Scan for the cell matching the given text and deliver its [x, y] coordinate at center. 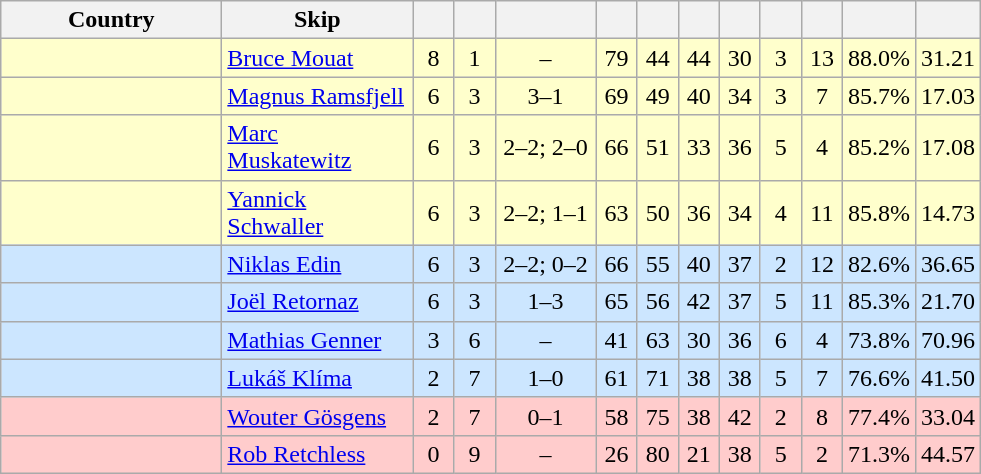
85.8% [878, 212]
Wouter Gösgens [318, 416]
Lukáš Klíma [318, 378]
80 [658, 454]
71.3% [878, 454]
Skip [318, 20]
73.8% [878, 340]
41 [616, 340]
17.03 [948, 96]
1 [474, 58]
Niklas Edin [318, 264]
44.57 [948, 454]
12 [822, 264]
85.3% [878, 302]
1–3 [546, 302]
Bruce Mouat [318, 58]
3–1 [546, 96]
Mathias Genner [318, 340]
82.6% [878, 264]
76.6% [878, 378]
85.7% [878, 96]
49 [658, 96]
Rob Retchless [318, 454]
69 [616, 96]
70.96 [948, 340]
75 [658, 416]
41.50 [948, 378]
Marc Muskatewitz [318, 148]
50 [658, 212]
13 [822, 58]
31.21 [948, 58]
36.65 [948, 264]
14.73 [948, 212]
Magnus Ramsfjell [318, 96]
61 [616, 378]
2–2; 2–0 [546, 148]
33.04 [948, 416]
26 [616, 454]
2–2; 1–1 [546, 212]
9 [474, 454]
71 [658, 378]
58 [616, 416]
56 [658, 302]
Country [112, 20]
55 [658, 264]
21.70 [948, 302]
79 [616, 58]
85.2% [878, 148]
21 [698, 454]
33 [698, 148]
Yannick Schwaller [318, 212]
1–0 [546, 378]
0–1 [546, 416]
17.08 [948, 148]
77.4% [878, 416]
88.0% [878, 58]
51 [658, 148]
65 [616, 302]
0 [434, 454]
Joël Retornaz [318, 302]
2–2; 0–2 [546, 264]
